From the cell containing the given text, extract its center point as [x, y] coordinate. 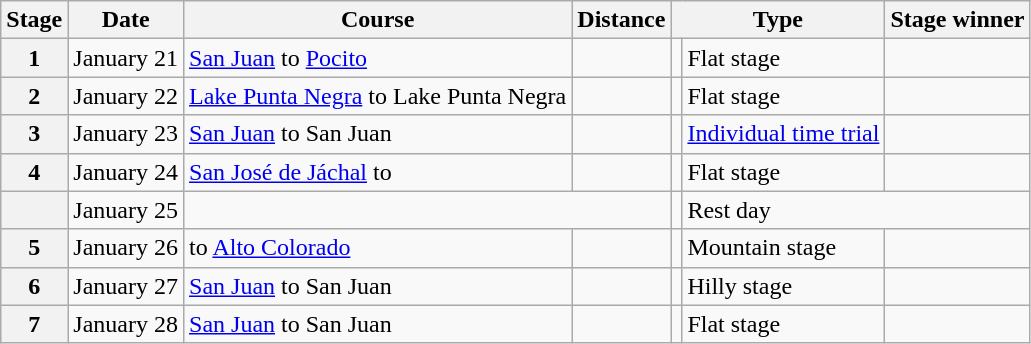
Hilly stage [784, 286]
Distance [622, 20]
Stage winner [958, 20]
1 [34, 58]
Type [778, 20]
Individual time trial [784, 134]
January 23 [126, 134]
7 [34, 324]
2 [34, 96]
Rest day [856, 210]
January 21 [126, 58]
5 [34, 248]
January 25 [126, 210]
6 [34, 286]
January 27 [126, 286]
4 [34, 172]
Date [126, 20]
January 22 [126, 96]
Course [378, 20]
January 26 [126, 248]
Lake Punta Negra to Lake Punta Negra [378, 96]
San José de Jáchal to [378, 172]
San Juan to Pocito [378, 58]
January 28 [126, 324]
Mountain stage [784, 248]
3 [34, 134]
Stage [34, 20]
January 24 [126, 172]
to Alto Colorado [378, 248]
